Scan for the cell matching the given text and deliver its [X, Y] coordinate at center. 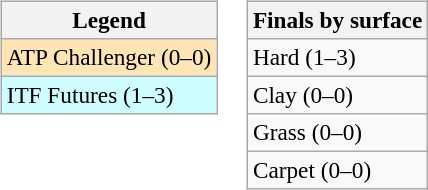
ITF Futures (1–3) [108, 95]
Clay (0–0) [337, 95]
Carpet (0–0) [337, 171]
ATP Challenger (0–0) [108, 57]
Hard (1–3) [337, 57]
Grass (0–0) [337, 133]
Legend [108, 20]
Finals by surface [337, 20]
